Scan for the cell matching the given text and deliver its (X, Y) coordinate at center. 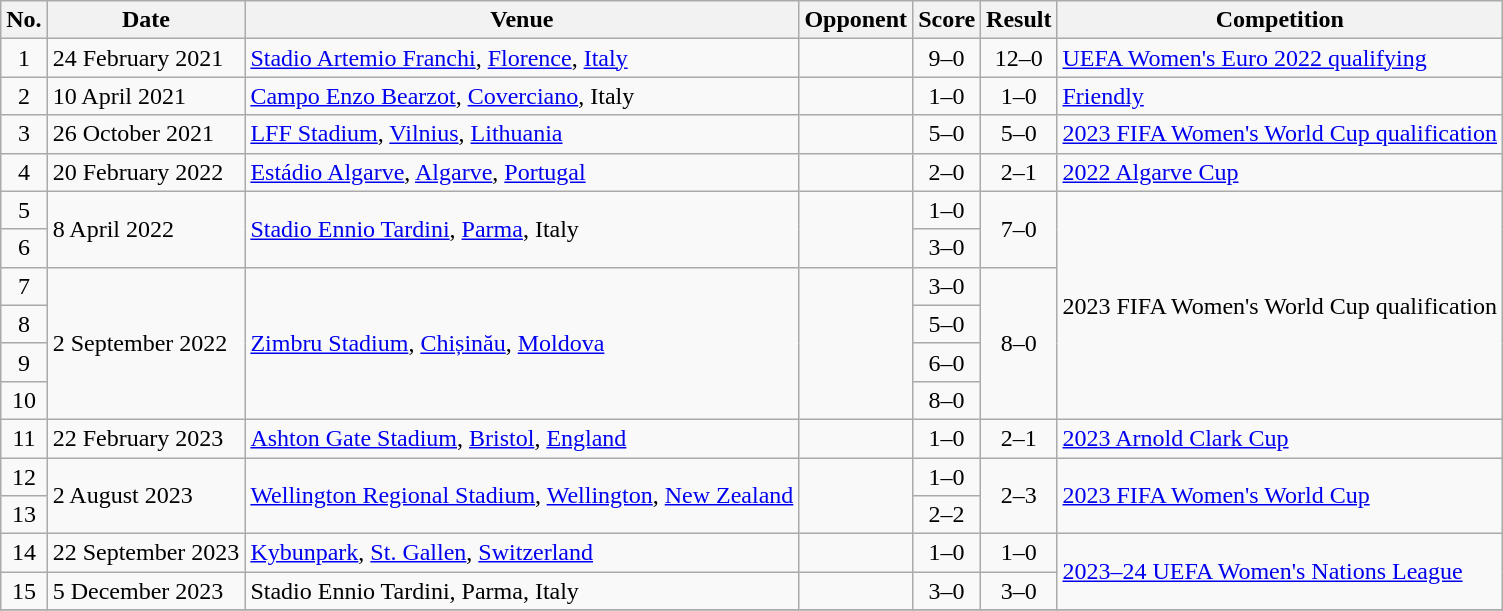
5 (24, 210)
Venue (522, 20)
Result (1019, 20)
22 September 2023 (146, 553)
6 (24, 248)
2–0 (947, 172)
Stadio Artemio Franchi, Florence, Italy (522, 58)
9 (24, 362)
8 (24, 324)
UEFA Women's Euro 2022 qualifying (1280, 58)
Score (947, 20)
2022 Algarve Cup (1280, 172)
24 February 2021 (146, 58)
2023 Arnold Clark Cup (1280, 438)
4 (24, 172)
7 (24, 286)
1 (24, 58)
Date (146, 20)
22 February 2023 (146, 438)
7–0 (1019, 229)
5 December 2023 (146, 591)
Wellington Regional Stadium, Wellington, New Zealand (522, 496)
12–0 (1019, 58)
2023–24 UEFA Women's Nations League (1280, 572)
9–0 (947, 58)
14 (24, 553)
6–0 (947, 362)
26 October 2021 (146, 134)
2 (24, 96)
Campo Enzo Bearzot, Coverciano, Italy (522, 96)
8 April 2022 (146, 229)
No. (24, 20)
Kybunpark, St. Gallen, Switzerland (522, 553)
3 (24, 134)
Friendly (1280, 96)
2–2 (947, 515)
Ashton Gate Stadium, Bristol, England (522, 438)
LFF Stadium, Vilnius, Lithuania (522, 134)
Estádio Algarve, Algarve, Portugal (522, 172)
20 February 2022 (146, 172)
15 (24, 591)
Zimbru Stadium, Chișinău, Moldova (522, 343)
2 August 2023 (146, 496)
2–3 (1019, 496)
10 (24, 400)
10 April 2021 (146, 96)
13 (24, 515)
Competition (1280, 20)
12 (24, 477)
2023 FIFA Women's World Cup (1280, 496)
11 (24, 438)
2 September 2022 (146, 343)
Opponent (856, 20)
